Find where the given text appears and provide that cell's center as (x, y) coordinate. 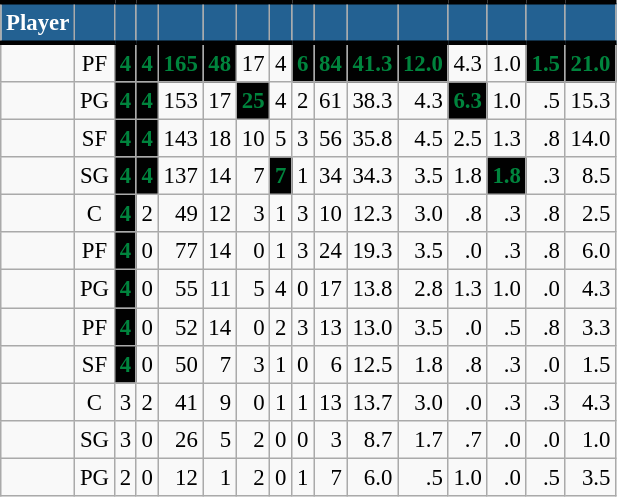
12.5 (372, 364)
41.3 (372, 62)
9 (220, 402)
143 (180, 139)
13.7 (372, 402)
6.3 (468, 101)
2.8 (423, 289)
12.0 (423, 62)
1.7 (423, 439)
19.3 (372, 251)
77 (180, 251)
21.0 (590, 62)
56 (330, 139)
Player (38, 22)
49 (180, 214)
.7 (468, 439)
4.5 (423, 139)
41 (180, 402)
14.0 (590, 139)
18 (220, 139)
50 (180, 364)
55 (180, 289)
11 (220, 289)
8.7 (372, 439)
13.0 (372, 327)
34 (330, 176)
35.8 (372, 139)
8.5 (590, 176)
13.8 (372, 289)
38.3 (372, 101)
153 (180, 101)
52 (180, 327)
84 (330, 62)
24 (330, 251)
61 (330, 101)
165 (180, 62)
137 (180, 176)
26 (180, 439)
3.3 (590, 327)
15.3 (590, 101)
48 (220, 62)
12.3 (372, 214)
34.3 (372, 176)
25 (252, 101)
